From the cell containing the given text, extract its center point as [x, y] coordinate. 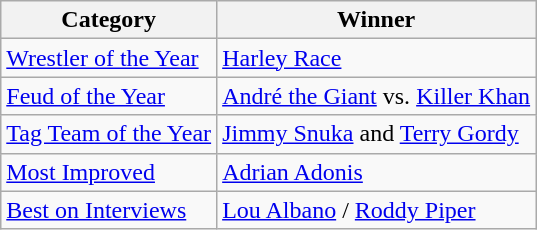
Harley Race [376, 58]
Winner [376, 20]
Lou Albano / Roddy Piper [376, 210]
Category [109, 20]
Most Improved [109, 172]
Feud of the Year [109, 96]
Wrestler of the Year [109, 58]
Jimmy Snuka and Terry Gordy [376, 134]
Tag Team of the Year [109, 134]
Best on Interviews [109, 210]
André the Giant vs. Killer Khan [376, 96]
Adrian Adonis [376, 172]
